Determine the (x, y) coordinate at the center of the cell enclosing the given text.  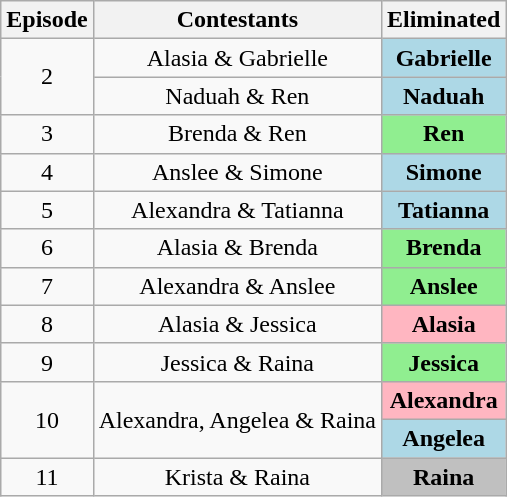
Jessica & Raina (237, 362)
Eliminated (443, 20)
Alexandra & Tatianna (237, 210)
Alexandra, Angelea & Raina (237, 419)
Tatianna (443, 210)
Brenda & Ren (237, 134)
Episode (47, 20)
Alasia & Gabrielle (237, 58)
Naduah & Ren (237, 96)
Simone (443, 172)
Alasia & Brenda (237, 248)
Alasia (443, 324)
Angelea (443, 438)
Brenda (443, 248)
2 (47, 77)
Jessica (443, 362)
4 (47, 172)
Ren (443, 134)
9 (47, 362)
3 (47, 134)
Anslee (443, 286)
Alexandra & Anslee (237, 286)
6 (47, 248)
Alasia & Jessica (237, 324)
8 (47, 324)
Anslee & Simone (237, 172)
Naduah (443, 96)
Gabrielle (443, 58)
Krista & Raina (237, 477)
Alexandra (443, 400)
Raina (443, 477)
Contestants (237, 20)
11 (47, 477)
10 (47, 419)
5 (47, 210)
7 (47, 286)
